Extract the [X, Y] coordinate from the center of the cell holding the provided text.  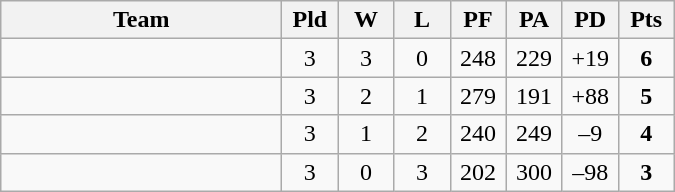
Team [142, 20]
+19 [590, 58]
–98 [590, 172]
229 [534, 58]
249 [534, 134]
4 [646, 134]
Pld [310, 20]
PF [478, 20]
+88 [590, 96]
PA [534, 20]
202 [478, 172]
L [422, 20]
PD [590, 20]
191 [534, 96]
6 [646, 58]
300 [534, 172]
–9 [590, 134]
W [366, 20]
240 [478, 134]
248 [478, 58]
5 [646, 96]
Pts [646, 20]
279 [478, 96]
